From the cell containing the given text, extract its center point as [x, y] coordinate. 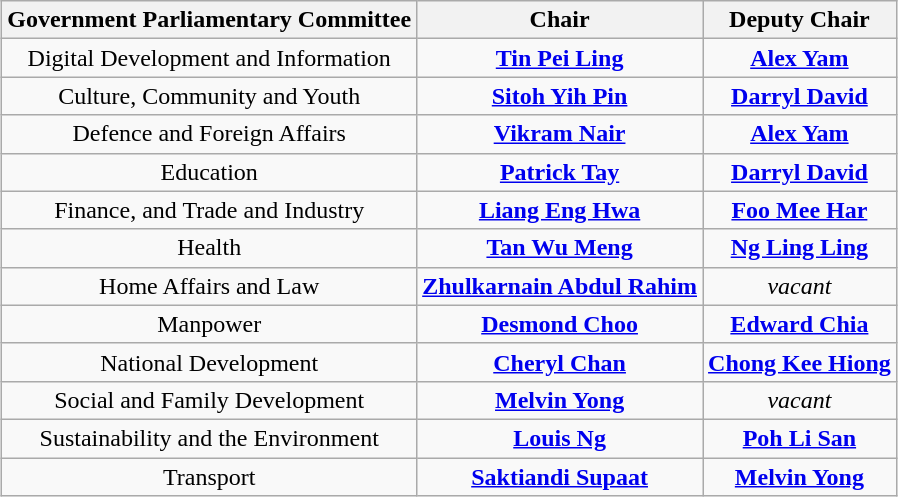
Tan Wu Meng [560, 248]
Deputy Chair [800, 20]
Health [210, 248]
Foo Mee Har [800, 210]
Sustainability and the Environment [210, 438]
Chong Kee Hiong [800, 362]
Sitoh Yih Pin [560, 96]
Zhulkarnain Abdul Rahim [560, 286]
Tin Pei Ling [560, 58]
Transport [210, 477]
Chair [560, 20]
Finance, and Trade and Industry [210, 210]
Edward Chia [800, 324]
Louis Ng [560, 438]
Cheryl Chan [560, 362]
Digital Development and Information [210, 58]
Desmond Choo [560, 324]
Social and Family Development [210, 400]
Education [210, 172]
Vikram Nair [560, 134]
Home Affairs and Law [210, 286]
Poh Li San [800, 438]
Government Parliamentary Committee [210, 20]
National Development [210, 362]
Saktiandi Supaat [560, 477]
Culture, Community and Youth [210, 96]
Defence and Foreign Affairs [210, 134]
Liang Eng Hwa [560, 210]
Patrick Tay [560, 172]
Ng Ling Ling [800, 248]
Manpower [210, 324]
